From the cell containing the given text, extract its center point as (X, Y) coordinate. 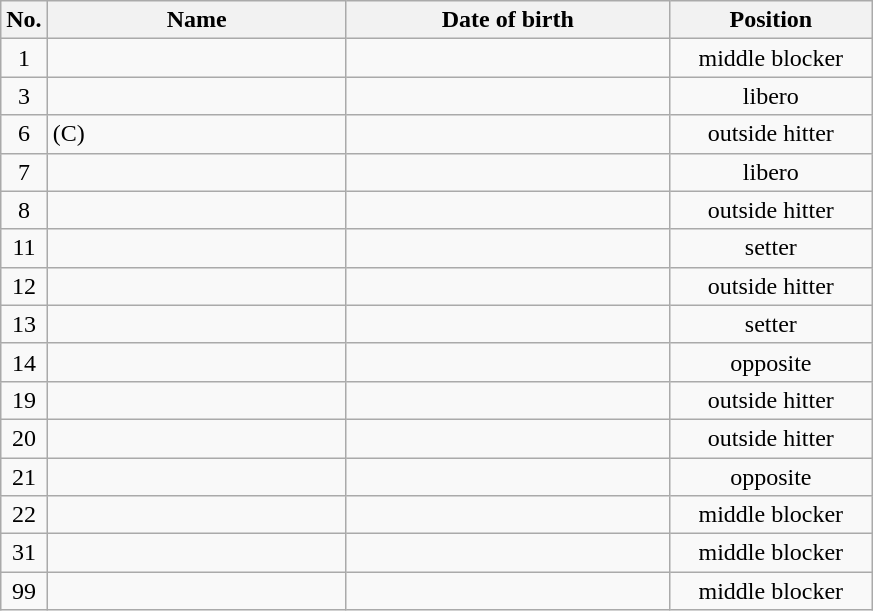
8 (24, 210)
Date of birth (508, 20)
7 (24, 172)
99 (24, 591)
Position (770, 20)
Name (196, 20)
13 (24, 324)
14 (24, 362)
19 (24, 400)
No. (24, 20)
20 (24, 438)
31 (24, 553)
21 (24, 477)
3 (24, 96)
12 (24, 286)
22 (24, 515)
11 (24, 248)
(C) (196, 134)
6 (24, 134)
1 (24, 58)
